From the cell containing the given text, extract its center point as [X, Y] coordinate. 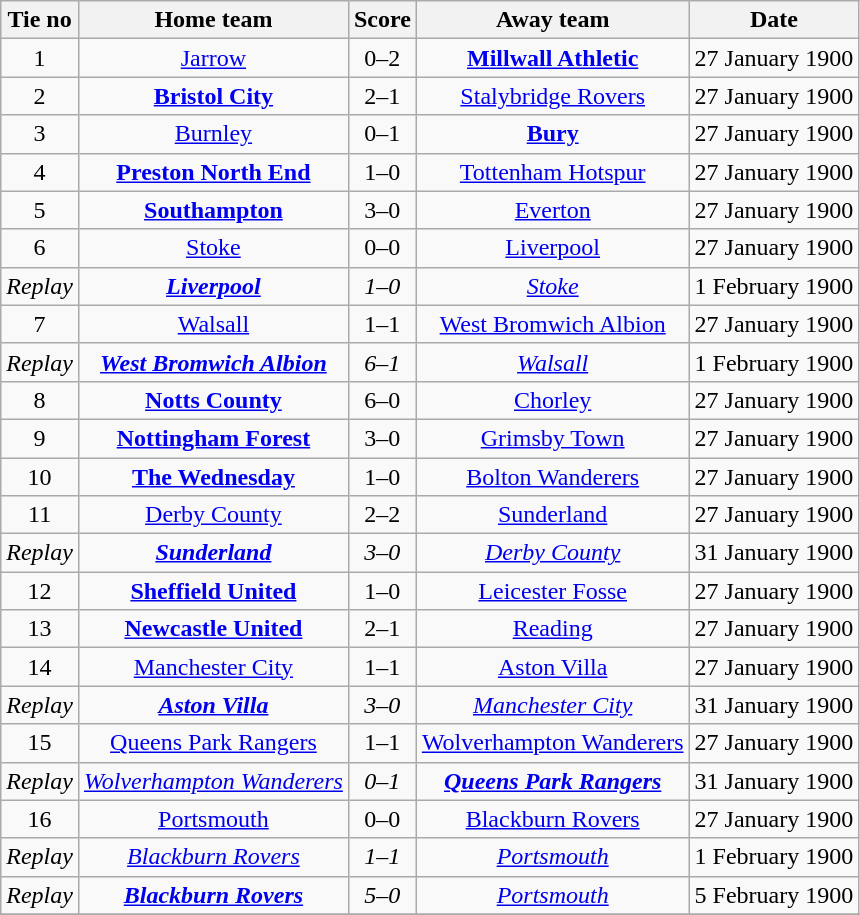
Away team [552, 20]
Tottenham Hotspur [552, 172]
Newcastle United [213, 629]
8 [40, 400]
Southampton [213, 210]
5 February 1900 [774, 895]
3 [40, 134]
6 [40, 248]
Grimsby Town [552, 438]
11 [40, 515]
15 [40, 743]
Sheffield United [213, 591]
Millwall Athletic [552, 58]
Jarrow [213, 58]
Stalybridge Rovers [552, 96]
Leicester Fosse [552, 591]
Date [774, 20]
10 [40, 477]
Reading [552, 629]
Notts County [213, 400]
Preston North End [213, 172]
Bristol City [213, 96]
Chorley [552, 400]
7 [40, 324]
Bury [552, 134]
The Wednesday [213, 477]
6–0 [382, 400]
9 [40, 438]
2–2 [382, 515]
Tie no [40, 20]
Home team [213, 20]
13 [40, 629]
16 [40, 819]
0–2 [382, 58]
Everton [552, 210]
2 [40, 96]
1 [40, 58]
12 [40, 591]
Score [382, 20]
14 [40, 667]
6–1 [382, 362]
Bolton Wanderers [552, 477]
5–0 [382, 895]
5 [40, 210]
4 [40, 172]
Burnley [213, 134]
Nottingham Forest [213, 438]
